Identify which cell holds the provided text, then report its [X, Y] central coordinate. 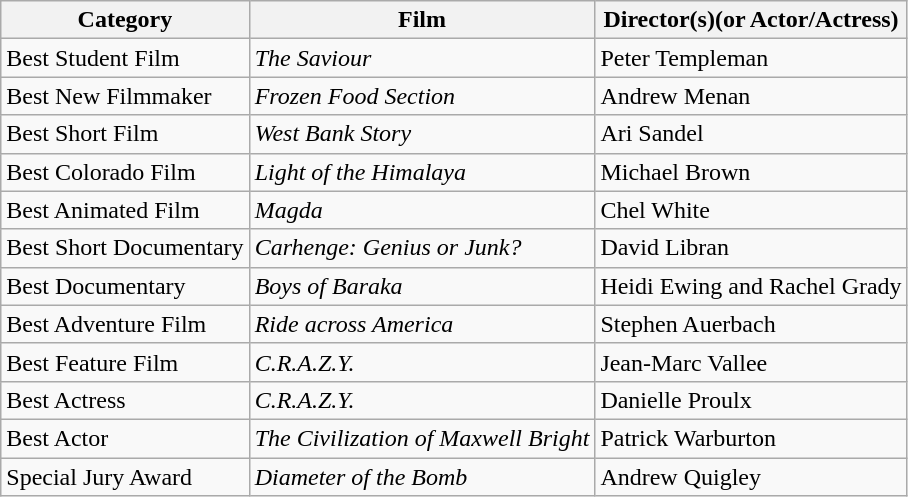
West Bank Story [422, 134]
David Libran [751, 248]
Best Short Documentary [125, 248]
The Civilization of Maxwell Bright [422, 438]
Best Adventure Film [125, 324]
Michael Brown [751, 172]
Andrew Menan [751, 96]
Best Feature Film [125, 362]
Best New Filmmaker [125, 96]
Frozen Food Section [422, 96]
Diameter of the Bomb [422, 477]
Best Documentary [125, 286]
Heidi Ewing and Rachel Grady [751, 286]
Stephen Auerbach [751, 324]
Patrick Warburton [751, 438]
Best Colorado Film [125, 172]
Director(s)(or Actor/Actress) [751, 20]
Magda [422, 210]
The Saviour [422, 58]
Best Student Film [125, 58]
Category [125, 20]
Peter Templeman [751, 58]
Jean-Marc Vallee [751, 362]
Best Actress [125, 400]
Boys of Baraka [422, 286]
Special Jury Award [125, 477]
Danielle Proulx [751, 400]
Ari Sandel [751, 134]
Carhenge: Genius or Junk? [422, 248]
Chel White [751, 210]
Andrew Quigley [751, 477]
Best Actor [125, 438]
Film [422, 20]
Ride across America [422, 324]
Light of the Himalaya [422, 172]
Best Short Film [125, 134]
Best Animated Film [125, 210]
